Identify which cell holds the provided text, then report its [X, Y] central coordinate. 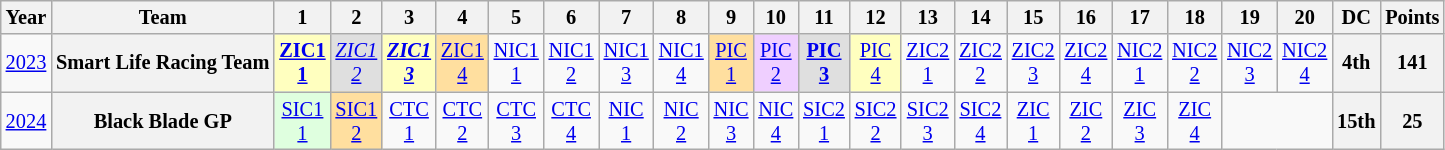
PIC2 [776, 63]
ZIC4 [1194, 121]
ZIC21 [928, 63]
12 [876, 17]
7 [626, 17]
NIC14 [682, 63]
2024 [26, 121]
2023 [26, 63]
SIC24 [980, 121]
CTC2 [462, 121]
NIC11 [516, 63]
SIC21 [824, 121]
PIC1 [732, 63]
ZIC22 [980, 63]
17 [1140, 17]
CTC3 [516, 121]
Year [26, 17]
25 [1412, 121]
ZIC23 [1034, 63]
PIC4 [876, 63]
DC [1356, 17]
4 [462, 17]
SIC11 [302, 121]
16 [1086, 17]
NIC23 [1250, 63]
NIC12 [572, 63]
NIC4 [776, 121]
NIC13 [626, 63]
19 [1250, 17]
3 [409, 17]
SIC23 [928, 121]
14 [980, 17]
ZIC13 [409, 63]
ZIC1 [1034, 121]
NIC2 [682, 121]
18 [1194, 17]
ZIC14 [462, 63]
NIC24 [1304, 63]
NIC3 [732, 121]
15 [1034, 17]
NIC22 [1194, 63]
15th [1356, 121]
ZIC12 [357, 63]
2 [357, 17]
PIC3 [824, 63]
6 [572, 17]
ZIC11 [302, 63]
141 [1412, 63]
20 [1304, 17]
8 [682, 17]
1 [302, 17]
11 [824, 17]
NIC1 [626, 121]
SIC12 [357, 121]
5 [516, 17]
NIC21 [1140, 63]
CTC1 [409, 121]
ZIC3 [1140, 121]
SIC22 [876, 121]
Smart Life Racing Team [162, 63]
13 [928, 17]
Points [1412, 17]
Team [162, 17]
ZIC24 [1086, 63]
9 [732, 17]
4th [1356, 63]
CTC4 [572, 121]
ZIC2 [1086, 121]
Black Blade GP [162, 121]
10 [776, 17]
